Return the [x, y] coordinate for the center point of the cell that contains the specified text.  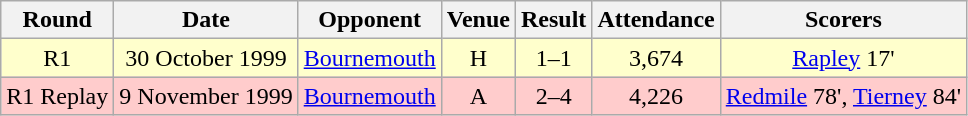
4,226 [656, 96]
Redmile 78', Tierney 84' [843, 96]
Scorers [843, 20]
Opponent [370, 20]
Round [58, 20]
3,674 [656, 58]
R1 Replay [58, 96]
30 October 1999 [206, 58]
Result [553, 20]
Date [206, 20]
Rapley 17' [843, 58]
2–4 [553, 96]
9 November 1999 [206, 96]
Attendance [656, 20]
Venue [478, 20]
H [478, 58]
A [478, 96]
1–1 [553, 58]
R1 [58, 58]
